Search for the cell housing the specified text and yield its [X, Y] center coordinate. 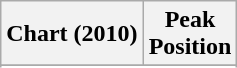
PeakPosition [190, 34]
Chart (2010) [72, 34]
